Output the [X, Y] coordinate of the center of the cell containing the given text.  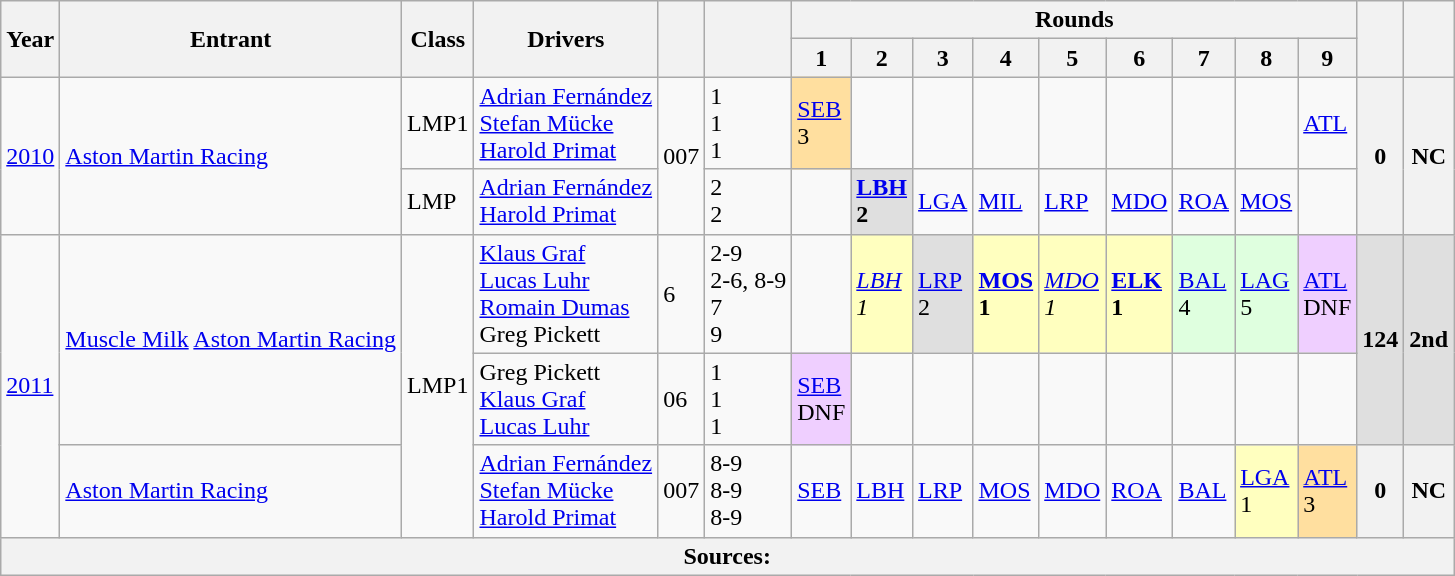
2 [882, 58]
7 [1204, 58]
2011 [30, 386]
Year [30, 39]
Sources: [728, 556]
Class [438, 39]
06 [682, 399]
ATLDNF [1328, 294]
5 [1072, 58]
LAG5 [1266, 294]
LMP [438, 202]
MIL [1006, 202]
LGA1 [1266, 491]
9 [1328, 58]
2-92-6, 8-979 [748, 294]
2010 [30, 156]
LBH2 [882, 202]
SEB [822, 491]
8-98-98-9 [748, 491]
Klaus Graf Lucas Luhr Romain Dumas Greg Pickett [566, 294]
MOS1 [1006, 294]
3 [943, 58]
8 [1266, 58]
2nd [1429, 340]
MDO1 [1072, 294]
ATL [1328, 123]
Muscle Milk Aston Martin Racing [231, 340]
Entrant [231, 39]
LBH1 [882, 294]
124 [1380, 340]
ATL3 [1328, 491]
BAL4 [1204, 294]
SEBDNF [822, 399]
1 [822, 58]
LBH [882, 491]
4 [1006, 58]
LRP2 [943, 294]
BAL [1204, 491]
Rounds [1074, 20]
LGA [943, 202]
22 [748, 202]
SEB3 [822, 123]
Drivers [566, 39]
ELK1 [1140, 294]
Greg Pickett Klaus Graf Lucas Luhr [566, 399]
Adrian Fernández Harold Primat [566, 202]
